Output the [X, Y] coordinate of the center of the cell containing the given text.  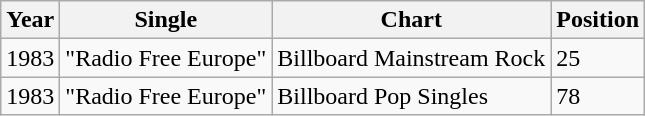
Position [598, 20]
Billboard Mainstream Rock [412, 58]
Single [166, 20]
Year [30, 20]
25 [598, 58]
78 [598, 96]
Billboard Pop Singles [412, 96]
Chart [412, 20]
